Locate the cell with the specified text and output its (x, y) center coordinate. 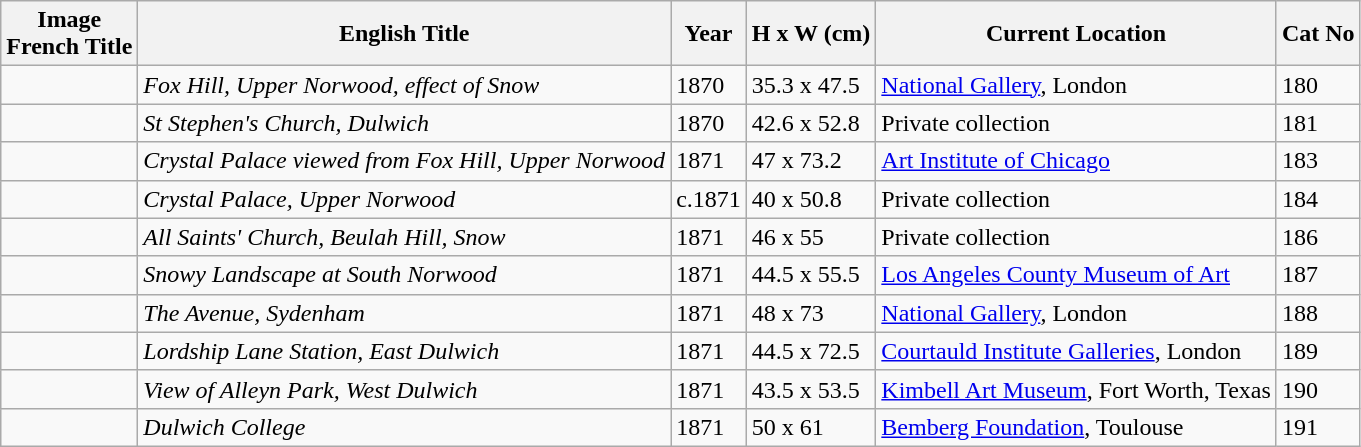
Bemberg Foundation, Toulouse (1076, 427)
Dulwich College (404, 427)
44.5 x 72.5 (810, 351)
Year (709, 34)
180 (1318, 85)
188 (1318, 313)
Lordship Lane Station, East Dulwich (404, 351)
Current Location (1076, 34)
c.1871 (709, 199)
St Stephen's Church, Dulwich (404, 123)
189 (1318, 351)
Fox Hill, Upper Norwood, effect of Snow (404, 85)
View of Alleyn Park, West Dulwich (404, 389)
ImageFrench Title (70, 34)
Snowy Landscape at South Norwood (404, 275)
Crystal Palace, Upper Norwood (404, 199)
46 x 55 (810, 237)
190 (1318, 389)
186 (1318, 237)
All Saints' Church, Beulah Hill, Snow (404, 237)
47 x 73.2 (810, 161)
43.5 x 53.5 (810, 389)
Courtauld Institute Galleries, London (1076, 351)
Kimbell Art Museum, Fort Worth, Texas (1076, 389)
44.5 x 55.5 (810, 275)
English Title (404, 34)
40 x 50.8 (810, 199)
Cat No (1318, 34)
H x W (cm) (810, 34)
Crystal Palace viewed from Fox Hill, Upper Norwood (404, 161)
183 (1318, 161)
181 (1318, 123)
35.3 x 47.5 (810, 85)
Los Angeles County Museum of Art (1076, 275)
191 (1318, 427)
42.6 x 52.8 (810, 123)
187 (1318, 275)
48 x 73 (810, 313)
The Avenue, Sydenham (404, 313)
Art Institute of Chicago (1076, 161)
50 x 61 (810, 427)
184 (1318, 199)
